Find where the given text appears and provide that cell's center as (X, Y) coordinate. 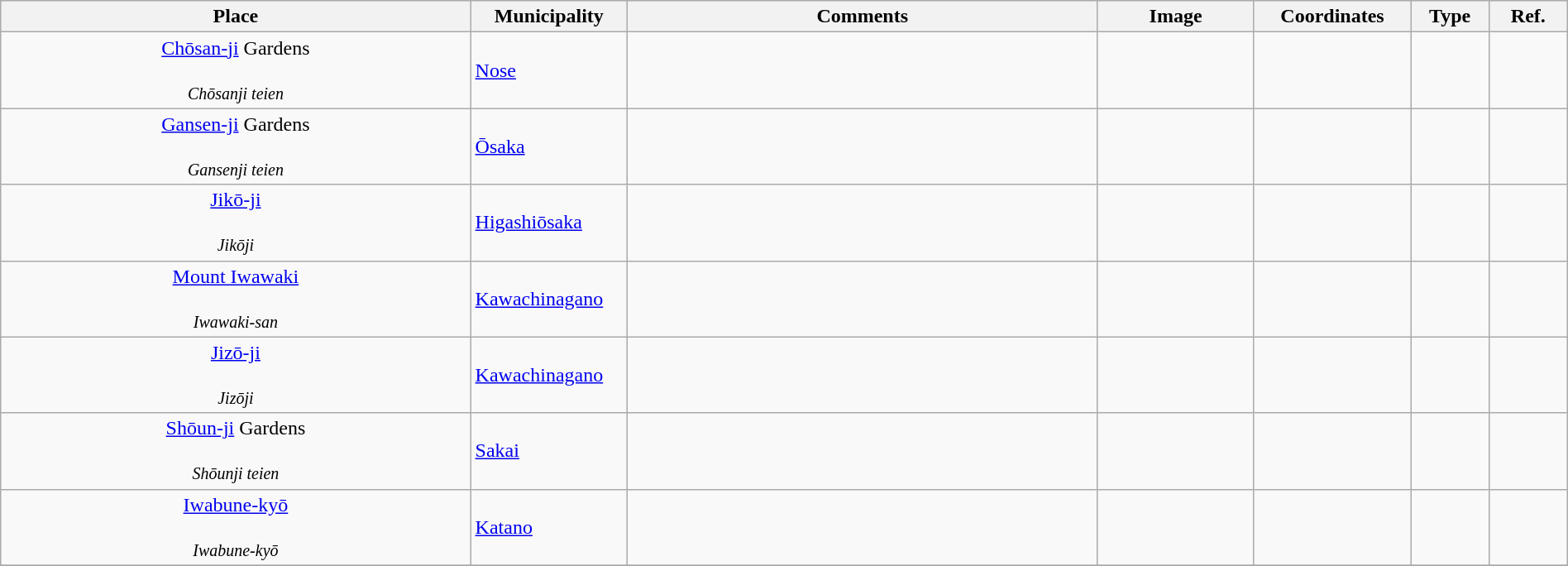
Mount IwawakiIwawaki-san (236, 299)
Place (236, 17)
Type (1451, 17)
Higashiōsaka (549, 223)
Gansen-ji GardensGansenji teien (236, 146)
Ref. (1528, 17)
Sakai (549, 451)
Chōsan-ji GardensChōsanji teien (236, 70)
Shōun-ji GardensShōunji teien (236, 451)
Jizō-jiJizōji (236, 375)
Comments (863, 17)
Iwabune-kyōIwabune-kyō (236, 527)
Jikō-jiJikōji (236, 223)
Municipality (549, 17)
Nose (549, 70)
Ōsaka (549, 146)
Katano (549, 527)
Image (1176, 17)
Coordinates (1331, 17)
